Identify which cell holds the provided text, then report its (x, y) central coordinate. 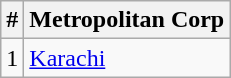
Karachi (127, 58)
# (12, 20)
1 (12, 58)
Metropolitan Corp (127, 20)
